Find where the given text appears and provide that cell's center as (X, Y) coordinate. 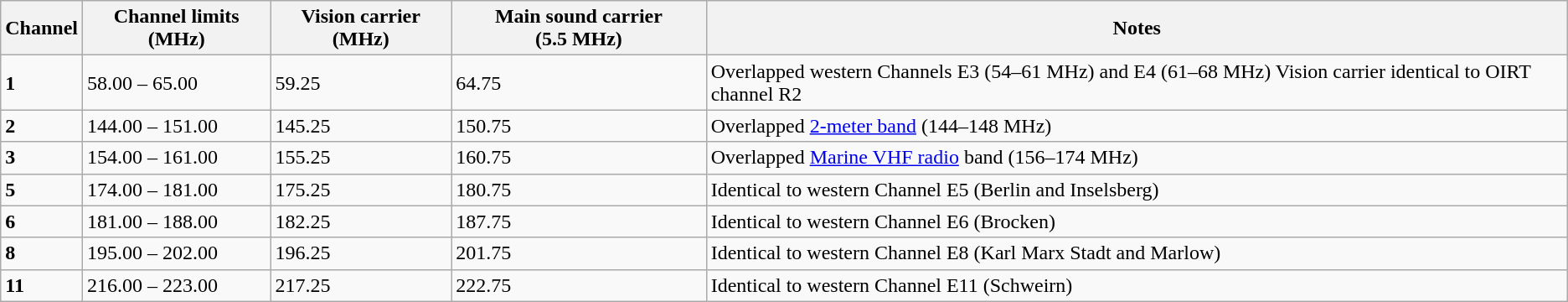
154.00 – 161.00 (177, 158)
175.25 (361, 190)
201.75 (580, 253)
180.75 (580, 190)
160.75 (580, 158)
6 (42, 221)
59.25 (361, 82)
Identical to western Channel E5 (Berlin and Inselsberg) (1137, 190)
Overlapped Marine VHF radio band (156–174 MHz) (1137, 158)
Identical to western Channel E11 (Schweirn) (1137, 285)
174.00 – 181.00 (177, 190)
195.00 – 202.00 (177, 253)
5 (42, 190)
182.25 (361, 221)
11 (42, 285)
58.00 – 65.00 (177, 82)
Channel (42, 29)
145.25 (361, 126)
196.25 (361, 253)
144.00 – 151.00 (177, 126)
187.75 (580, 221)
222.75 (580, 285)
Channel limits (MHz) (177, 29)
1 (42, 82)
8 (42, 253)
Main sound carrier (5.5 MHz) (580, 29)
155.25 (361, 158)
216.00 – 223.00 (177, 285)
181.00 – 188.00 (177, 221)
Identical to western Channel E8 (Karl Marx Stadt and Marlow) (1137, 253)
Vision carrier (MHz) (361, 29)
150.75 (580, 126)
Identical to western Channel E6 (Brocken) (1137, 221)
64.75 (580, 82)
Notes (1137, 29)
2 (42, 126)
Overlapped western Channels E3 (54–61 MHz) and E4 (61–68 MHz) Vision carrier identical to OIRT channel R2 (1137, 82)
3 (42, 158)
Overlapped 2-meter band (144–148 MHz) (1137, 126)
217.25 (361, 285)
